Detect which cell encompasses the target text, then output its (X, Y) center coordinate. 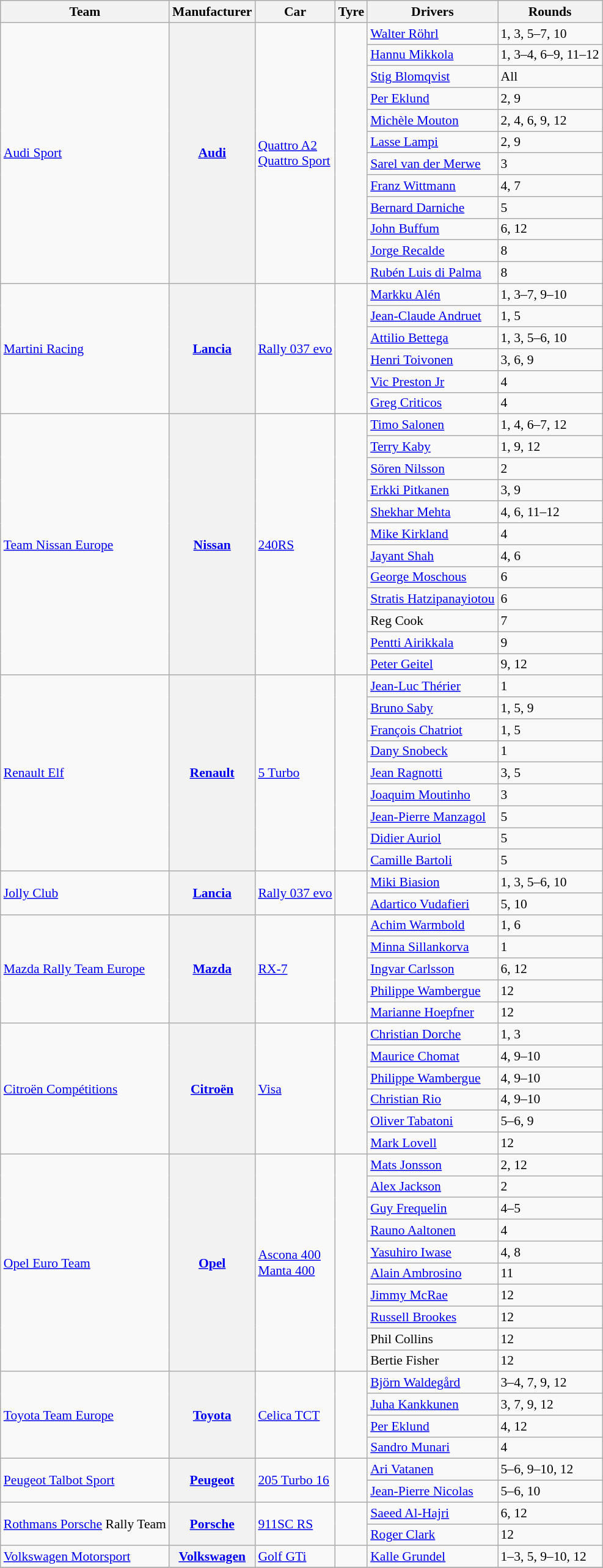
Jean-Pierre Manzagol (433, 817)
Celica TCT (294, 1415)
Pentti Airikkala (433, 643)
Maurice Chomat (433, 1056)
Car (294, 12)
Adartico Vudafieri (433, 904)
3, 5 (550, 773)
Christian Rio (433, 1099)
1, 3–4, 6–9, 11–12 (550, 55)
Ari Vatanen (433, 1470)
Sarel van der Merwe (433, 164)
Visa (294, 1089)
1, 3, 5–7, 10 (550, 34)
9, 12 (550, 665)
911SC RS (294, 1523)
Stig Blomqvist (433, 77)
240RS (294, 545)
Sören Nilsson (433, 469)
4, 6 (550, 556)
1, 3 (550, 1035)
Russell Brookes (433, 1318)
Bernard Darniche (433, 208)
Peter Geitel (433, 665)
Audi (212, 153)
1, 4, 6–7, 12 (550, 425)
5 Turbo (294, 773)
All (550, 77)
Team Nissan Europe (85, 545)
5–6, 10 (550, 1492)
11 (550, 1274)
Stratis Hatzipanayiotou (433, 599)
Volkswagen Motorsport (85, 1557)
Drivers (433, 12)
Ascona 400Manta 400 (294, 1263)
Miki Biasion (433, 882)
Jorge Recalde (433, 251)
Team (85, 12)
5, 10 (550, 904)
Attilio Bettega (433, 338)
3–4, 7, 9, 12 (550, 1383)
Sandro Munari (433, 1448)
4, 12 (550, 1426)
Walter Röhrl (433, 34)
Minna Sillankorva (433, 947)
Juha Kankkunen (433, 1404)
Shekhar Mehta (433, 512)
Dany Snobeck (433, 751)
Citroën Compétitions (85, 1089)
Erkki Pitkanen (433, 490)
Rothmans Porsche Rally Team (85, 1523)
2, 4, 6, 9, 12 (550, 120)
3, 7, 9, 12 (550, 1404)
Mazda (212, 969)
Greg Criticos (433, 403)
Achim Warmbold (433, 925)
Franz Wittmann (433, 186)
Camille Bartoli (433, 861)
Citroën (212, 1089)
George Moschous (433, 577)
Yasuhiro Iwase (433, 1252)
2, 12 (550, 1165)
Bertie Fisher (433, 1361)
Guy Frequelin (433, 1209)
Audi Sport (85, 153)
Reg Cook (433, 621)
Vic Preston Jr (433, 382)
Jolly Club (85, 893)
François Chatriot (433, 730)
Toyota Team Europe (85, 1415)
Manufacturer (212, 12)
Phil Collins (433, 1339)
Henri Toivonen (433, 360)
Markku Alén (433, 294)
Alain Ambrosino (433, 1274)
RX-7 (294, 969)
Nissan (212, 545)
Quattro A2Quattro Sport (294, 153)
1, 9, 12 (550, 447)
Michèle Mouton (433, 120)
Toyota (212, 1415)
Roger Clark (433, 1535)
Timo Salonen (433, 425)
205 Turbo 16 (294, 1481)
Porsche (212, 1523)
Jean Ragnotti (433, 773)
Terry Kaby (433, 447)
Björn Waldegård (433, 1383)
Peugeot (212, 1481)
Golf GTi (294, 1557)
Opel Euro Team (85, 1263)
3, 6, 9 (550, 360)
Ingvar Carlsson (433, 969)
Jean-Claude Andruet (433, 316)
9 (550, 643)
Joaquim Moutinho (433, 795)
Renault Elf (85, 773)
Jimmy McRae (433, 1296)
Mike Kirkland (433, 534)
4–5 (550, 1209)
1, 5, 9 (550, 708)
Rubén Luis di Palma (433, 273)
Jean-Luc Thérier (433, 687)
7 (550, 621)
Volkswagen (212, 1557)
1–3, 5, 9–10, 12 (550, 1557)
Marianne Hoepfner (433, 1013)
5–6, 9–10, 12 (550, 1470)
Peugeot Talbot Sport (85, 1481)
1, 3–7, 9–10 (550, 294)
Christian Dorche (433, 1035)
5–6, 9 (550, 1121)
Rounds (550, 12)
Hannu Mikkola (433, 55)
Martini Racing (85, 349)
Saeed Al-Hajri (433, 1513)
Bruno Saby (433, 708)
Didier Auriol (433, 839)
1, 6 (550, 925)
Mazda Rally Team Europe (85, 969)
Kalle Grundel (433, 1557)
Mark Lovell (433, 1143)
Rauno Aaltonen (433, 1230)
Renault (212, 773)
4, 6, 11–12 (550, 512)
4, 8 (550, 1252)
Lasse Lampi (433, 142)
Jayant Shah (433, 556)
4, 7 (550, 186)
John Buffum (433, 229)
Alex Jackson (433, 1187)
Jean-Pierre Nicolas (433, 1492)
Oliver Tabatoni (433, 1121)
Tyre (351, 12)
Mats Jonsson (433, 1165)
3, 9 (550, 490)
Opel (212, 1263)
